Provide the (X, Y) coordinate of the cell's center where the given text is located.  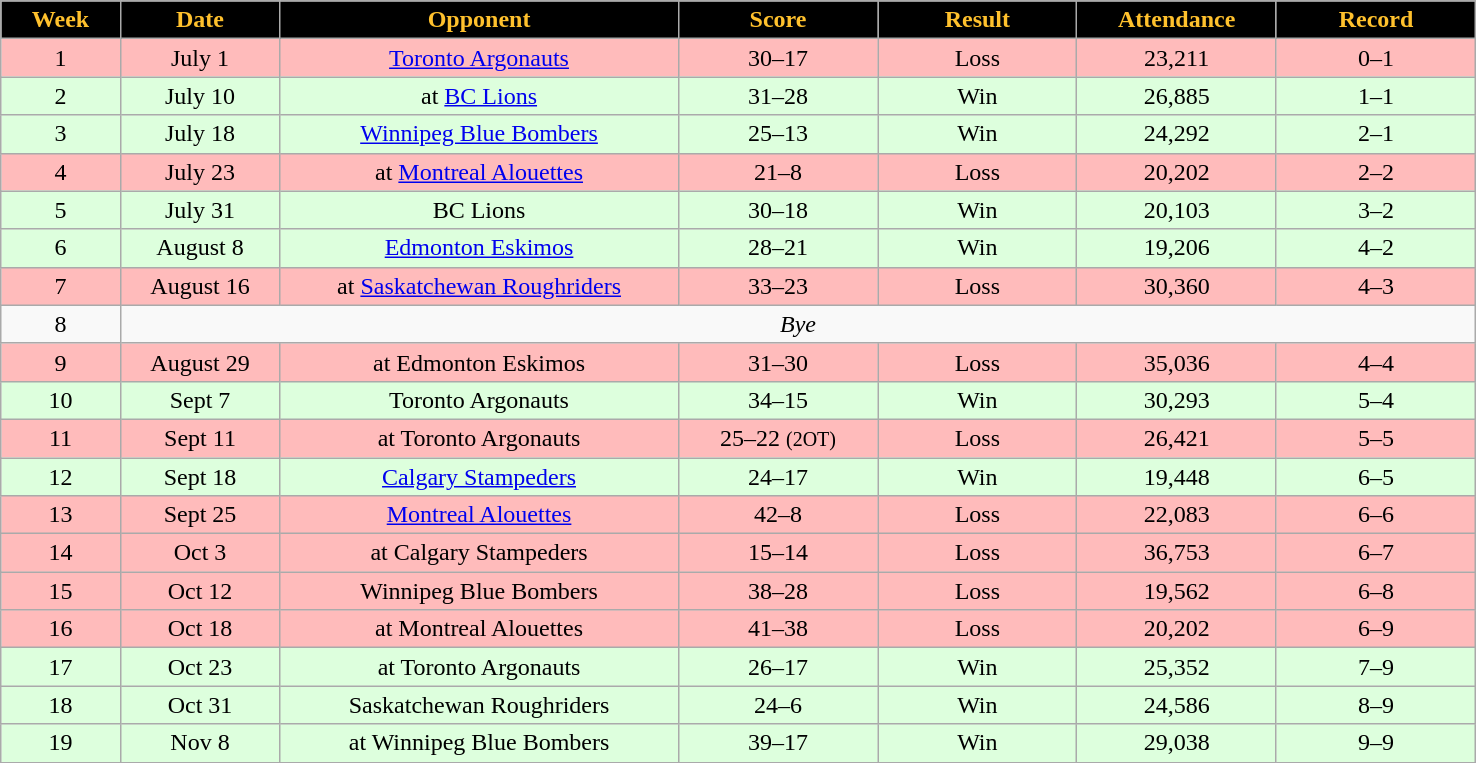
30,360 (1176, 286)
21–8 (778, 172)
14 (61, 553)
Oct 31 (200, 705)
20,103 (1176, 210)
2–1 (1376, 134)
Bye (798, 324)
7 (61, 286)
17 (61, 667)
26,421 (1176, 438)
30–17 (778, 58)
July 18 (200, 134)
34–15 (778, 400)
Opponent (480, 20)
24–17 (778, 477)
33–23 (778, 286)
Saskatchewan Roughriders (480, 705)
36,753 (1176, 553)
6–8 (1376, 591)
7–9 (1376, 667)
10 (61, 400)
August 8 (200, 248)
Oct 3 (200, 553)
31–30 (778, 362)
Montreal Alouettes (480, 515)
4 (61, 172)
1–1 (1376, 96)
39–17 (778, 743)
0–1 (1376, 58)
Date (200, 20)
at Saskatchewan Roughriders (480, 286)
Sept 11 (200, 438)
Oct 23 (200, 667)
Calgary Stampeders (480, 477)
23,211 (1176, 58)
30–18 (778, 210)
3 (61, 134)
35,036 (1176, 362)
19 (61, 743)
8 (61, 324)
July 31 (200, 210)
Edmonton Eskimos (480, 248)
9–9 (1376, 743)
9 (61, 362)
6–9 (1376, 629)
Nov 8 (200, 743)
13 (61, 515)
July 23 (200, 172)
6–5 (1376, 477)
5 (61, 210)
BC Lions (480, 210)
Attendance (1176, 20)
at Calgary Stampeders (480, 553)
Sept 25 (200, 515)
August 29 (200, 362)
25,352 (1176, 667)
2–2 (1376, 172)
Result (978, 20)
29,038 (1176, 743)
38–28 (778, 591)
8–9 (1376, 705)
Sept 7 (200, 400)
August 16 (200, 286)
30,293 (1176, 400)
6–7 (1376, 553)
4–4 (1376, 362)
6 (61, 248)
2 (61, 96)
19,206 (1176, 248)
22,083 (1176, 515)
July 1 (200, 58)
Record (1376, 20)
25–22 (2OT) (778, 438)
at BC Lions (480, 96)
15–14 (778, 553)
19,562 (1176, 591)
24,292 (1176, 134)
at Winnipeg Blue Bombers (480, 743)
26,885 (1176, 96)
12 (61, 477)
26–17 (778, 667)
28–21 (778, 248)
Week (61, 20)
18 (61, 705)
Score (778, 20)
3–2 (1376, 210)
4–3 (1376, 286)
Oct 18 (200, 629)
24,586 (1176, 705)
at Edmonton Eskimos (480, 362)
15 (61, 591)
6–6 (1376, 515)
16 (61, 629)
July 10 (200, 96)
5–5 (1376, 438)
31–28 (778, 96)
24–6 (778, 705)
41–38 (778, 629)
1 (61, 58)
19,448 (1176, 477)
Oct 12 (200, 591)
11 (61, 438)
4–2 (1376, 248)
25–13 (778, 134)
42–8 (778, 515)
Sept 18 (200, 477)
5–4 (1376, 400)
